Find where the given text appears and provide that cell's center as [X, Y] coordinate. 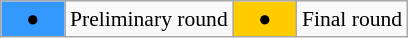
Final round [352, 19]
Preliminary round [149, 19]
